Search for the cell housing the specified text and yield its (X, Y) center coordinate. 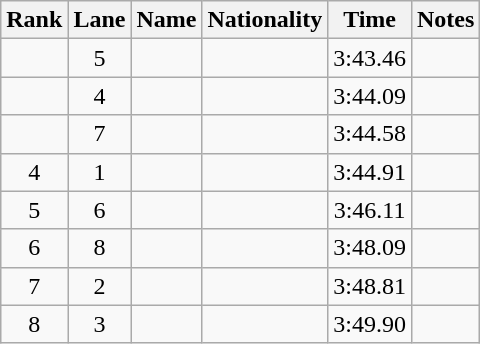
3 (100, 324)
3:44.09 (370, 96)
Lane (100, 20)
Rank (34, 20)
3:44.91 (370, 172)
3:44.58 (370, 134)
3:43.46 (370, 58)
Nationality (265, 20)
2 (100, 286)
Time (370, 20)
1 (100, 172)
Name (166, 20)
3:48.81 (370, 286)
3:48.09 (370, 248)
3:49.90 (370, 324)
3:46.11 (370, 210)
Notes (445, 20)
